Locate the cell with the specified text and output its (X, Y) center coordinate. 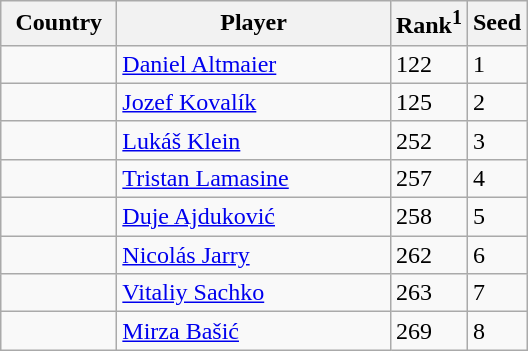
Rank1 (428, 24)
258 (428, 217)
Daniel Altmaier (254, 64)
263 (428, 293)
Nicolás Jarry (254, 255)
Tristan Lamasine (254, 178)
269 (428, 331)
4 (496, 178)
122 (428, 64)
3 (496, 140)
Duje Ajduković (254, 217)
8 (496, 331)
Seed (496, 24)
1 (496, 64)
2 (496, 102)
Player (254, 24)
Vitaliy Sachko (254, 293)
Mirza Bašić (254, 331)
252 (428, 140)
125 (428, 102)
7 (496, 293)
5 (496, 217)
Jozef Kovalík (254, 102)
257 (428, 178)
Country (59, 24)
6 (496, 255)
Lukáš Klein (254, 140)
262 (428, 255)
